Detect which cell encompasses the target text, then output its [x, y] center coordinate. 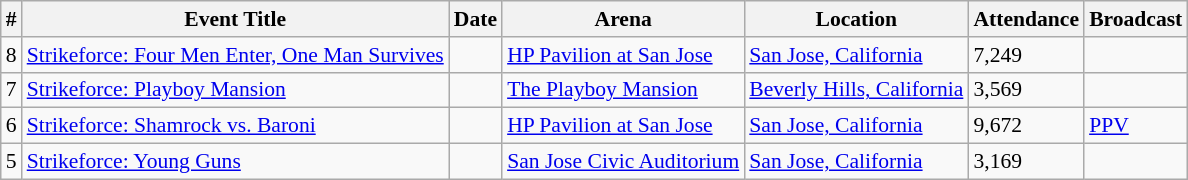
# [12, 19]
Arena [623, 19]
7 [12, 90]
Strikeforce: Young Guns [236, 162]
5 [12, 162]
Event Title [236, 19]
Strikeforce: Four Men Enter, One Man Survives [236, 55]
6 [12, 126]
Strikeforce: Shamrock vs. Baroni [236, 126]
Attendance [1026, 19]
9,672 [1026, 126]
Broadcast [1136, 19]
Beverly Hills, California [856, 90]
3,169 [1026, 162]
8 [12, 55]
PPV [1136, 126]
3,569 [1026, 90]
7,249 [1026, 55]
The Playboy Mansion [623, 90]
San Jose Civic Auditorium [623, 162]
Location [856, 19]
Strikeforce: Playboy Mansion [236, 90]
Date [476, 19]
